Capture the cell that displays the provided text and extract its [x, y] central coordinate. 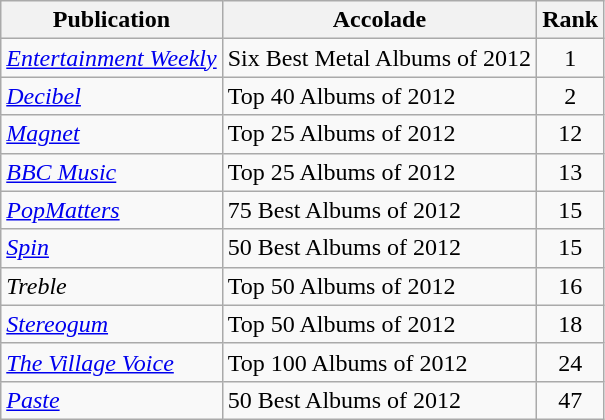
2 [570, 96]
Magnet [112, 134]
47 [570, 400]
PopMatters [112, 210]
Top 40 Albums of 2012 [379, 96]
Publication [112, 20]
Rank [570, 20]
Top 100 Albums of 2012 [379, 362]
Spin [112, 248]
Stereogum [112, 324]
Six Best Metal Albums of 2012 [379, 58]
12 [570, 134]
The Village Voice [112, 362]
18 [570, 324]
BBC Music [112, 172]
Accolade [379, 20]
Paste [112, 400]
24 [570, 362]
1 [570, 58]
75 Best Albums of 2012 [379, 210]
13 [570, 172]
16 [570, 286]
Decibel [112, 96]
Entertainment Weekly [112, 58]
Treble [112, 286]
